Locate the cell with the specified text and output its (x, y) center coordinate. 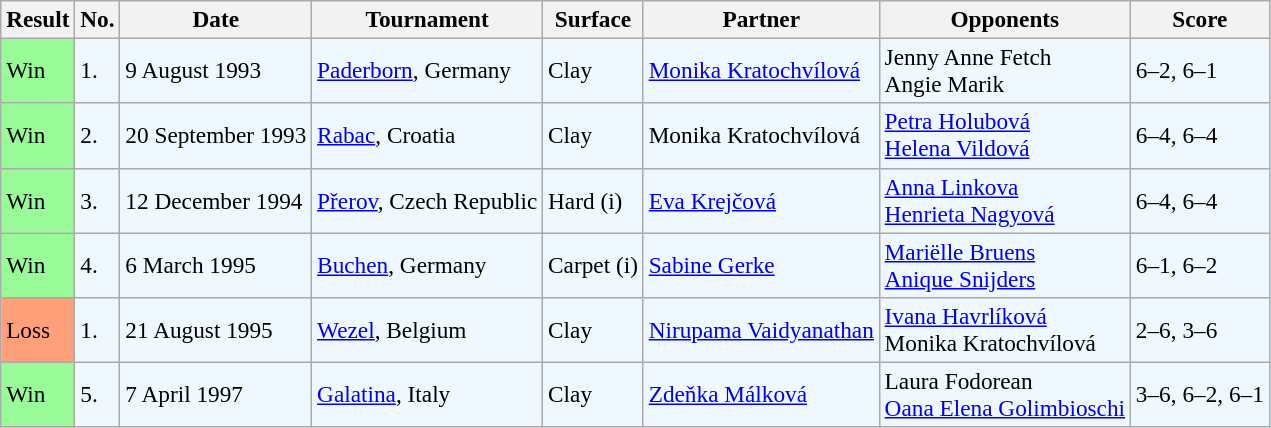
Paderborn, Germany (428, 70)
5. (98, 394)
No. (98, 19)
Loss (38, 330)
6–1, 6–2 (1200, 264)
Partner (761, 19)
Přerov, Czech Republic (428, 200)
Eva Krejčová (761, 200)
Score (1200, 19)
7 April 1997 (216, 394)
20 September 1993 (216, 136)
Opponents (1004, 19)
Ivana Havrlíková Monika Kratochvílová (1004, 330)
Mariëlle Bruens Anique Snijders (1004, 264)
2–6, 3–6 (1200, 330)
Galatina, Italy (428, 394)
Surface (594, 19)
Sabine Gerke (761, 264)
4. (98, 264)
Rabac, Croatia (428, 136)
Hard (i) (594, 200)
3–6, 6–2, 6–1 (1200, 394)
Laura Fodorean Oana Elena Golimbioschi (1004, 394)
9 August 1993 (216, 70)
Nirupama Vaidyanathan (761, 330)
Result (38, 19)
6–2, 6–1 (1200, 70)
21 August 1995 (216, 330)
Zdeňka Málková (761, 394)
Petra Holubová Helena Vildová (1004, 136)
Date (216, 19)
2. (98, 136)
Tournament (428, 19)
Buchen, Germany (428, 264)
6 March 1995 (216, 264)
12 December 1994 (216, 200)
Carpet (i) (594, 264)
Jenny Anne Fetch Angie Marik (1004, 70)
Anna Linkova Henrieta Nagyová (1004, 200)
Wezel, Belgium (428, 330)
3. (98, 200)
